Capture the cell that displays the provided text and extract its (x, y) central coordinate. 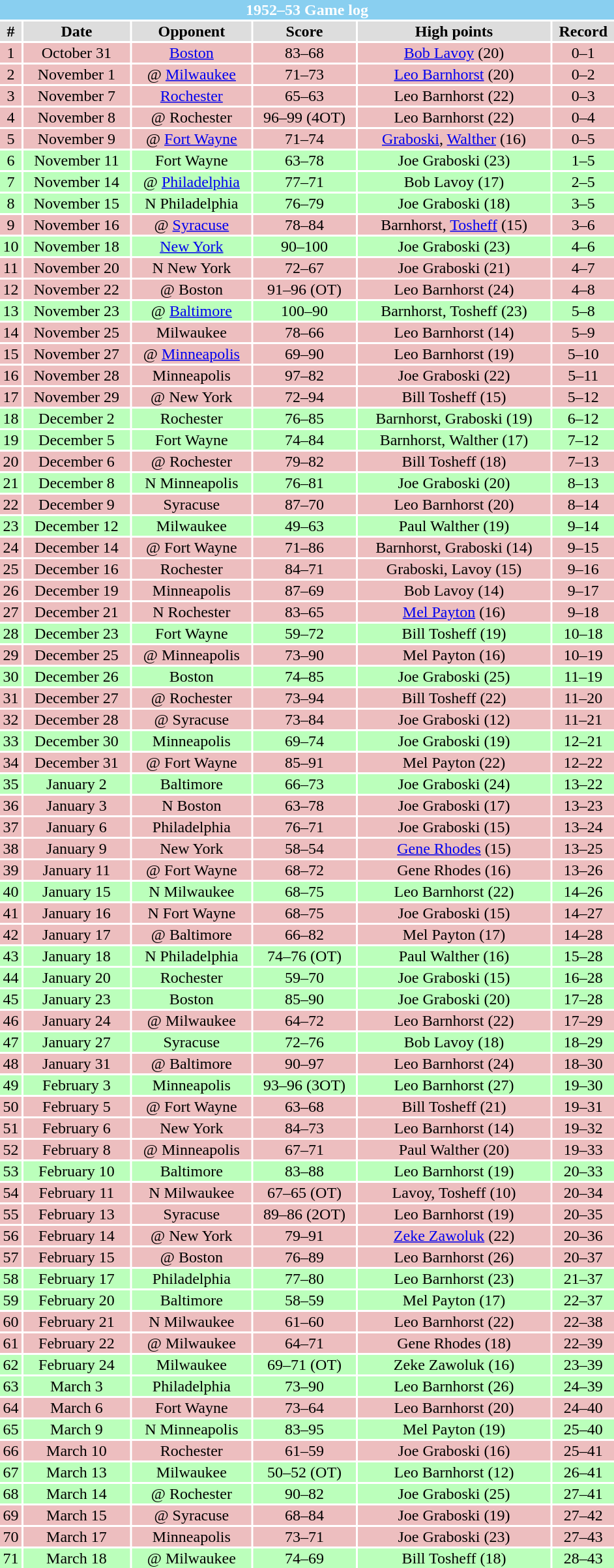
84–71 (305, 569)
76–71 (305, 827)
January 27 (77, 1042)
8 (10, 203)
Paul Walther (16) (454, 956)
27–42 (583, 1515)
23 (10, 526)
March 13 (77, 1472)
93–96 (3OT) (305, 1085)
27 (10, 612)
February 3 (77, 1085)
Bill Tosheff (15) (454, 397)
November 25 (77, 332)
December 9 (77, 504)
20 (10, 461)
Joe Graboski (21) (454, 268)
11–20 (583, 698)
13–26 (583, 870)
24–39 (583, 1386)
January 15 (77, 892)
February 8 (77, 1150)
50–52 (OT) (305, 1472)
51 (10, 1128)
22 (10, 504)
25 (10, 569)
73–71 (305, 1537)
November 9 (77, 139)
0–4 (583, 117)
79–91 (305, 1236)
14–28 (583, 935)
5–10 (583, 354)
57 (10, 1257)
78–66 (305, 332)
83–95 (305, 1429)
26 (10, 590)
December 30 (77, 741)
17 (10, 397)
84–73 (305, 1128)
4–8 (583, 289)
4–6 (583, 246)
90–82 (305, 1494)
February 17 (77, 1279)
0–5 (583, 139)
20–37 (583, 1257)
52 (10, 1150)
49–63 (305, 526)
28–43 (583, 1558)
Gene Rhodes (16) (454, 870)
69–74 (305, 741)
72–67 (305, 268)
N Fort Wayne (192, 913)
25–40 (583, 1429)
November 15 (77, 203)
March 9 (77, 1429)
Joe Graboski (22) (454, 375)
60 (10, 1322)
February 5 (77, 1107)
74–84 (305, 440)
22–38 (583, 1322)
Barnhorst, Graboski (14) (454, 547)
February 10 (77, 1171)
November 1 (77, 74)
64–71 (305, 1343)
February 21 (77, 1322)
16–28 (583, 978)
October 31 (77, 53)
2 (10, 74)
76–81 (305, 483)
68–84 (305, 1515)
February 20 (77, 1300)
31 (10, 698)
77–71 (305, 182)
91–96 (OT) (305, 289)
13–24 (583, 827)
62 (10, 1365)
January 9 (77, 849)
71–86 (305, 547)
Joe Graboski (16) (454, 1451)
30 (10, 676)
64–72 (305, 1021)
19–32 (583, 1128)
December 23 (77, 633)
9–18 (583, 612)
83–88 (305, 1171)
3–6 (583, 225)
36 (10, 806)
66–82 (305, 935)
Bob Lavoy (18) (454, 1042)
2–5 (583, 182)
N New York (192, 268)
73–84 (305, 719)
February 15 (77, 1257)
6 (10, 160)
March 3 (77, 1386)
78–84 (305, 225)
65–63 (305, 96)
32 (10, 719)
19–30 (583, 1085)
67–65 (OT) (305, 1193)
February 6 (77, 1128)
Barnhorst, Graboski (19) (454, 418)
72–94 (305, 397)
71–73 (305, 74)
December 6 (77, 461)
54 (10, 1193)
Date (77, 31)
Joe Graboski (18) (454, 203)
4–7 (583, 268)
73–94 (305, 698)
November 20 (77, 268)
50 (10, 1107)
November 29 (77, 397)
5–12 (583, 397)
3–5 (583, 203)
January 20 (77, 978)
46 (10, 1021)
13–22 (583, 784)
64 (10, 1408)
74–76 (OT) (305, 956)
December 16 (77, 569)
Mel Payton (19) (454, 1429)
February 13 (77, 1214)
Record (583, 31)
90–100 (305, 246)
January 18 (77, 956)
December 14 (77, 547)
January 16 (77, 913)
10 (10, 246)
February 11 (77, 1193)
Leo Barnhorst (23) (454, 1279)
12 (10, 289)
Bill Tosheff (22) (454, 698)
39 (10, 870)
11 (10, 268)
November 28 (77, 375)
December 27 (77, 698)
58–54 (305, 849)
15 (10, 354)
Score (305, 31)
34 (10, 762)
Leo Barnhorst (27) (454, 1085)
61 (10, 1343)
January 3 (77, 806)
23–39 (583, 1365)
11–21 (583, 719)
42 (10, 935)
76–89 (305, 1257)
Barnhorst, Walther (17) (454, 440)
12–22 (583, 762)
December 21 (77, 612)
25–41 (583, 1451)
33 (10, 741)
53 (10, 1171)
Bill Tosheff (19) (454, 633)
59 (10, 1300)
November 18 (77, 246)
February 22 (77, 1343)
January 11 (77, 870)
1 (10, 53)
40 (10, 892)
Graboski, Lavoy (15) (454, 569)
5–9 (583, 332)
November 7 (77, 96)
Zeke Zawoluk (22) (454, 1236)
56 (10, 1236)
March 15 (77, 1515)
0–3 (583, 96)
January 6 (77, 827)
44 (10, 978)
December 26 (77, 676)
41 (10, 913)
1–5 (583, 160)
58–59 (305, 1300)
76–79 (305, 203)
20–33 (583, 1171)
5–11 (583, 375)
5 (10, 139)
24–40 (583, 1408)
November 16 (77, 225)
65 (10, 1429)
January 2 (77, 784)
December 8 (77, 483)
Barnhorst, Tosheff (23) (454, 311)
61–60 (305, 1322)
Paul Walther (20) (454, 1150)
Mel Payton (22) (454, 762)
17–29 (583, 1021)
72–76 (305, 1042)
70 (10, 1537)
9–16 (583, 569)
Paul Walther (19) (454, 526)
38 (10, 849)
18–30 (583, 1064)
26–41 (583, 1472)
Lavoy, Tosheff (10) (454, 1193)
49 (10, 1085)
January 23 (77, 999)
22–37 (583, 1300)
17–28 (583, 999)
63–68 (305, 1107)
March 18 (77, 1558)
69–71 (OT) (305, 1365)
14 (10, 332)
100–90 (305, 311)
March 14 (77, 1494)
Bob Lavoy (20) (454, 53)
Barnhorst, Tosheff (15) (454, 225)
67–71 (305, 1150)
87–69 (305, 590)
43 (10, 956)
9–15 (583, 547)
76–85 (305, 418)
Leo Barnhorst (12) (454, 1472)
87–70 (305, 504)
November 8 (77, 117)
0–1 (583, 53)
29 (10, 655)
December 12 (77, 526)
March 10 (77, 1451)
96–99 (4OT) (305, 117)
12–21 (583, 741)
Gene Rhodes (18) (454, 1343)
58 (10, 1279)
0–2 (583, 74)
December 25 (77, 655)
7 (10, 182)
N Rochester (192, 612)
Bill Tosheff (21) (454, 1107)
59–70 (305, 978)
Zeke Zawoluk (16) (454, 1365)
69 (10, 1515)
March 17 (77, 1537)
35 (10, 784)
18–29 (583, 1042)
8–14 (583, 504)
Joe Graboski (24) (454, 784)
19 (10, 440)
Opponent (192, 31)
November 22 (77, 289)
27–41 (583, 1494)
March 6 (77, 1408)
14–27 (583, 913)
19–31 (583, 1107)
13–23 (583, 806)
37 (10, 827)
December 19 (77, 590)
74–85 (305, 676)
24 (10, 547)
66–73 (305, 784)
73–64 (305, 1408)
55 (10, 1214)
61–59 (305, 1451)
January 24 (77, 1021)
77–80 (305, 1279)
85–91 (305, 762)
November 23 (77, 311)
8–13 (583, 483)
74–69 (305, 1558)
11–19 (583, 676)
22–39 (583, 1343)
December 28 (77, 719)
January 31 (77, 1064)
9–17 (583, 590)
November 14 (77, 182)
13 (10, 311)
9–14 (583, 526)
18 (10, 418)
November 11 (77, 160)
14–26 (583, 892)
January 17 (77, 935)
December 31 (77, 762)
December 5 (77, 440)
9 (10, 225)
79–82 (305, 461)
5–8 (583, 311)
1952–53 Game log (307, 10)
67 (10, 1472)
10–19 (583, 655)
15–28 (583, 956)
63 (10, 1386)
21 (10, 483)
3 (10, 96)
February 14 (77, 1236)
13–25 (583, 849)
N Boston (192, 806)
20–36 (583, 1236)
47 (10, 1042)
85–90 (305, 999)
10–18 (583, 633)
@ Philadelphia (192, 182)
4 (10, 117)
Graboski, Walther (16) (454, 139)
69–90 (305, 354)
59–72 (305, 633)
7–12 (583, 440)
90–97 (305, 1064)
71–74 (305, 139)
19–33 (583, 1150)
November 27 (77, 354)
28 (10, 633)
20–34 (583, 1193)
Joe Graboski (17) (454, 806)
7–13 (583, 461)
Joe Graboski (12) (454, 719)
83–65 (305, 612)
6–12 (583, 418)
68 (10, 1494)
High points (454, 31)
21–37 (583, 1279)
16 (10, 375)
89–86 (2OT) (305, 1214)
83–68 (305, 53)
December 2 (77, 418)
20–35 (583, 1214)
48 (10, 1064)
Gene Rhodes (15) (454, 849)
97–82 (305, 375)
66 (10, 1451)
71 (10, 1558)
Bob Lavoy (14) (454, 590)
68–72 (305, 870)
February 24 (77, 1365)
27–43 (583, 1537)
# (10, 31)
Bob Lavoy (17) (454, 182)
45 (10, 999)
